Pinpoint the cell where the given text exists, returning its (X, Y) midpoint coordinate. 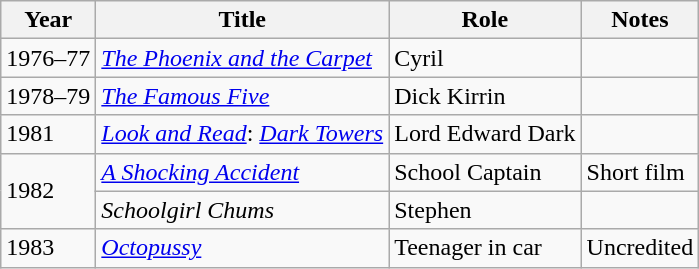
A Shocking Accident (242, 172)
Dick Kirrin (485, 96)
Short film (640, 172)
Cyril (485, 58)
Uncredited (640, 248)
Schoolgirl Chums (242, 210)
Teenager in car (485, 248)
1982 (48, 191)
The Phoenix and the Carpet (242, 58)
School Captain (485, 172)
Role (485, 20)
1983 (48, 248)
Title (242, 20)
1981 (48, 134)
Notes (640, 20)
Octopussy (242, 248)
Lord Edward Dark (485, 134)
1976–77 (48, 58)
1978–79 (48, 96)
Stephen (485, 210)
The Famous Five (242, 96)
Look and Read: Dark Towers (242, 134)
Year (48, 20)
